Find where the given text appears and provide that cell's center as [X, Y] coordinate. 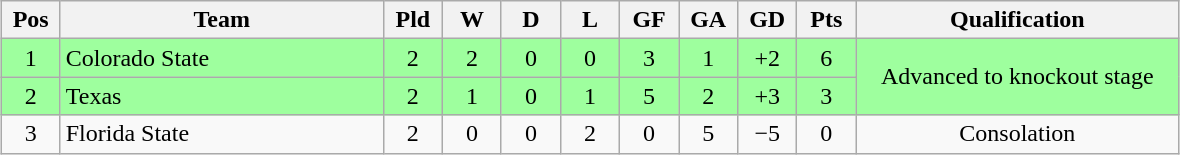
−5 [768, 134]
6 [826, 58]
Qualification [1018, 20]
GD [768, 20]
Texas [222, 96]
Colorado State [222, 58]
D [530, 20]
W [472, 20]
Team [222, 20]
GA [708, 20]
Consolation [1018, 134]
L [590, 20]
+3 [768, 96]
Pld [412, 20]
GF [650, 20]
Advanced to knockout stage [1018, 77]
Florida State [222, 134]
Pts [826, 20]
Pos [30, 20]
+2 [768, 58]
